From the cell containing the given text, extract its center point as [X, Y] coordinate. 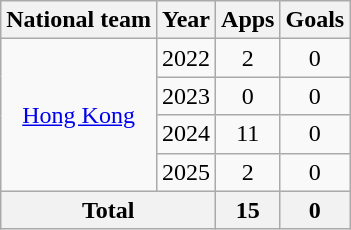
11 [248, 134]
2023 [186, 96]
15 [248, 210]
2022 [186, 58]
Goals [315, 20]
Total [108, 210]
Apps [248, 20]
National team [79, 20]
2025 [186, 172]
Year [186, 20]
2024 [186, 134]
Hong Kong [79, 115]
